For the text-containing cell, return its midpoint in (x, y) coordinate format. 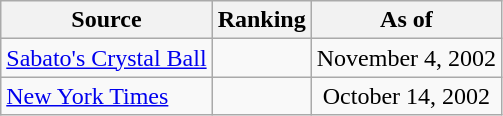
Sabato's Crystal Ball (106, 58)
October 14, 2002 (406, 96)
Ranking (262, 20)
As of (406, 20)
New York Times (106, 96)
Source (106, 20)
November 4, 2002 (406, 58)
